Return the (x, y) coordinate for the center point of the cell that contains the specified text.  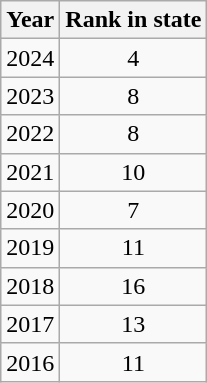
4 (134, 58)
2023 (30, 96)
2022 (30, 134)
2016 (30, 362)
2018 (30, 286)
2017 (30, 324)
13 (134, 324)
16 (134, 286)
Year (30, 20)
2024 (30, 58)
7 (134, 210)
10 (134, 172)
2019 (30, 248)
2020 (30, 210)
2021 (30, 172)
Rank in state (134, 20)
